Search for the cell housing the specified text and yield its [X, Y] center coordinate. 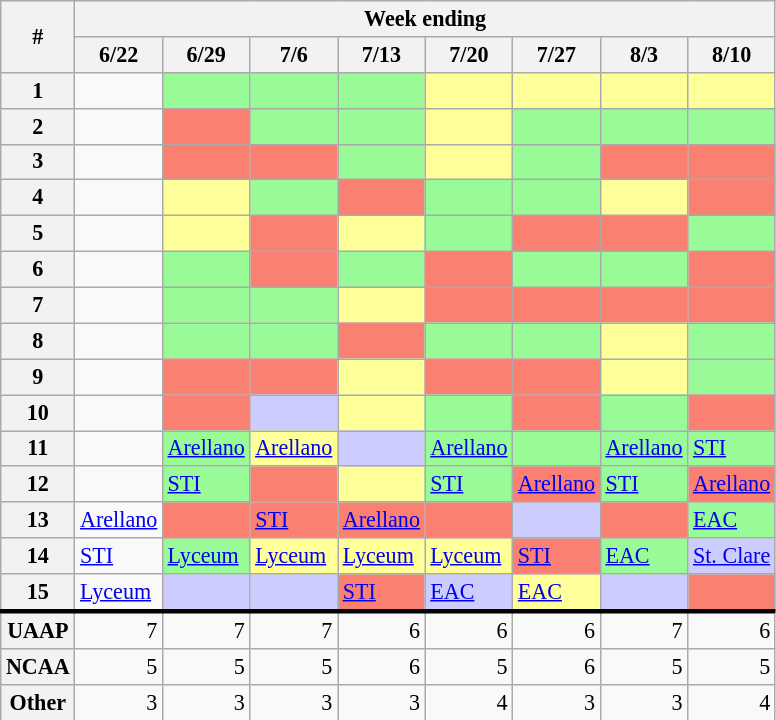
12 [38, 484]
8/3 [644, 54]
14 [38, 556]
6/29 [206, 54]
Week ending [426, 18]
11 [38, 448]
9 [38, 377]
St. Clare [732, 556]
10 [38, 412]
8/10 [732, 54]
UAAP [38, 630]
# [38, 36]
15 [38, 592]
8 [38, 341]
2 [38, 126]
NCAA [38, 666]
7/20 [469, 54]
Other [38, 702]
7/13 [382, 54]
7/6 [294, 54]
1 [38, 90]
7/27 [557, 54]
6/22 [119, 54]
13 [38, 520]
